Pinpoint the cell where the given text exists, returning its (x, y) midpoint coordinate. 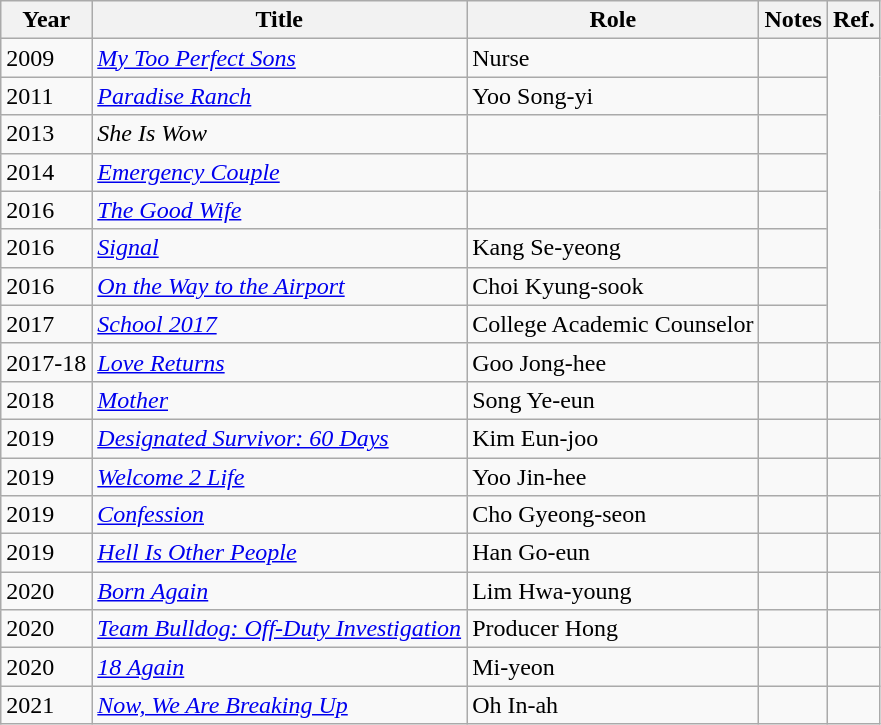
Title (280, 20)
Notes (793, 20)
Signal (280, 248)
Oh In-ah (613, 705)
Choi Kyung-sook (613, 286)
Designated Survivor: 60 Days (280, 438)
Yoo Jin-hee (613, 477)
Love Returns (280, 362)
Mother (280, 400)
2011 (46, 96)
School 2017 (280, 324)
Now, We Are Breaking Up (280, 705)
On the Way to the Airport (280, 286)
Nurse (613, 58)
2017 (46, 324)
2013 (46, 134)
Producer Hong (613, 629)
Song Ye-eun (613, 400)
Mi-yeon (613, 667)
Han Go-eun (613, 553)
Paradise Ranch (280, 96)
2018 (46, 400)
Welcome 2 Life (280, 477)
Cho Gyeong-seon (613, 515)
2017-18 (46, 362)
My Too Perfect Sons (280, 58)
Year (46, 20)
Ref. (854, 20)
Role (613, 20)
Goo Jong-hee (613, 362)
Kang Se-yeong (613, 248)
18 Again (280, 667)
2021 (46, 705)
Team Bulldog: Off-Duty Investigation (280, 629)
2014 (46, 172)
Lim Hwa-young (613, 591)
Yoo Song-yi (613, 96)
Kim Eun-joo (613, 438)
The Good Wife (280, 210)
Confession (280, 515)
2009 (46, 58)
College Academic Counselor (613, 324)
Emergency Couple (280, 172)
Hell Is Other People (280, 553)
Born Again (280, 591)
She Is Wow (280, 134)
